Find where the given text appears and provide that cell's center as [X, Y] coordinate. 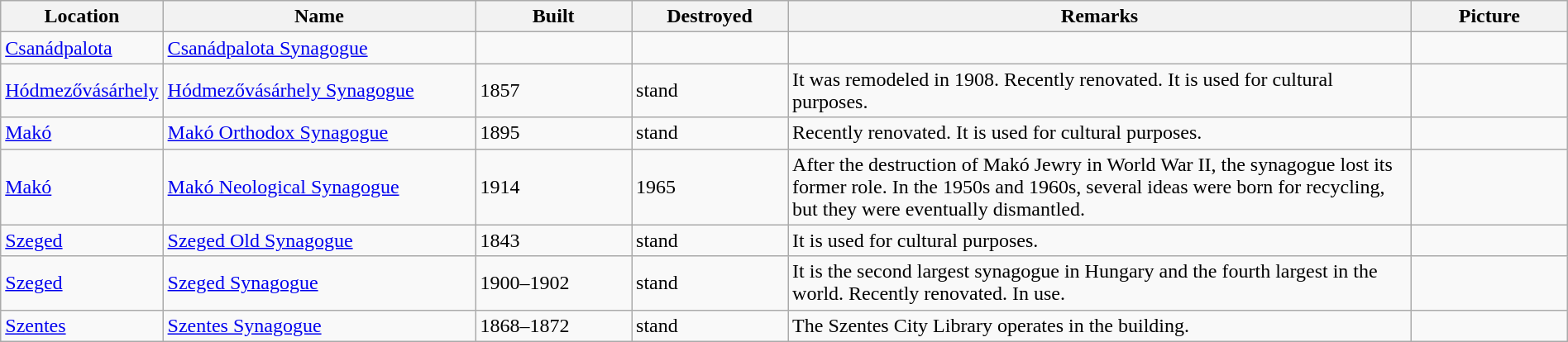
Makó Orthodox Synagogue [319, 133]
Szeged Old Synagogue [319, 240]
1843 [554, 240]
Built [554, 17]
Name [319, 17]
The Szentes City Library operates in the building. [1100, 325]
Recently renovated. It is used for cultural purposes. [1100, 133]
It was remodeled in 1908. Recently renovated. It is used for cultural purposes. [1100, 91]
Csanádpalota Synagogue [319, 48]
Szentes Synagogue [319, 325]
Location [82, 17]
1857 [554, 91]
1900–1902 [554, 283]
Picture [1489, 17]
It is used for cultural purposes. [1100, 240]
It is the second largest synagogue in Hungary and the fourth largest in the world. Recently renovated. In use. [1100, 283]
1895 [554, 133]
Remarks [1100, 17]
Szentes [82, 325]
Szeged Synagogue [319, 283]
Hódmezővásárhely [82, 91]
Makó Neological Synagogue [319, 187]
1868–1872 [554, 325]
1914 [554, 187]
Hódmezővásárhely Synagogue [319, 91]
Csanádpalota [82, 48]
1965 [710, 187]
Destroyed [710, 17]
